Extract the [x, y] coordinate from the center of the cell holding the provided text.  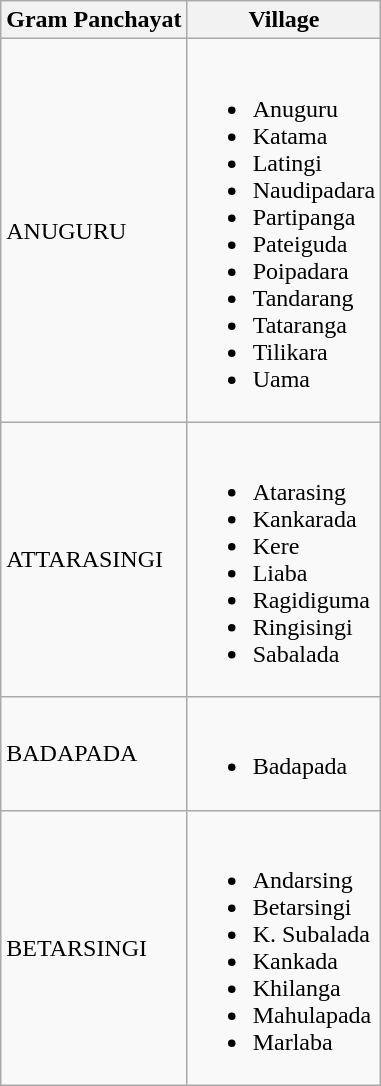
AnuguruKatamaLatingiNaudipadaraPartipangaPateigudaPoipadaraTandarangTatarangaTilikaraUama [284, 230]
AtarasingKankaradaKereLiabaRagidigumaRingisingiSabalada [284, 560]
BETARSINGI [94, 948]
BADAPADA [94, 754]
ANUGURU [94, 230]
Badapada [284, 754]
Gram Panchayat [94, 20]
ATTARASINGI [94, 560]
Village [284, 20]
AndarsingBetarsingiK. SubaladaKankadaKhilangaMahulapadaMarlaba [284, 948]
